From the cell containing the given text, extract its center point as (x, y) coordinate. 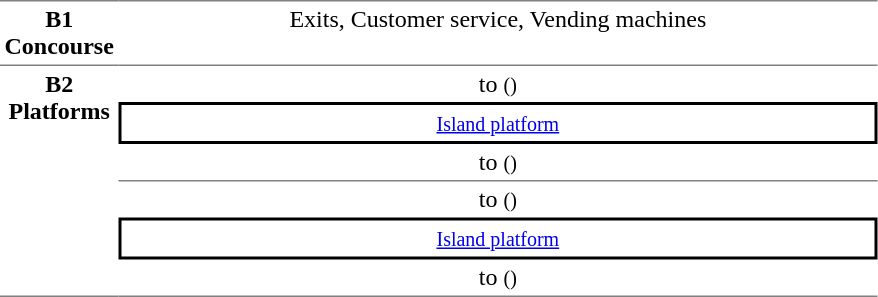
B1Concourse (59, 32)
Exits, Customer service, Vending machines (498, 32)
B2Platforms (59, 180)
